Provide the [X, Y] coordinate of the cell's center where the given text is located.  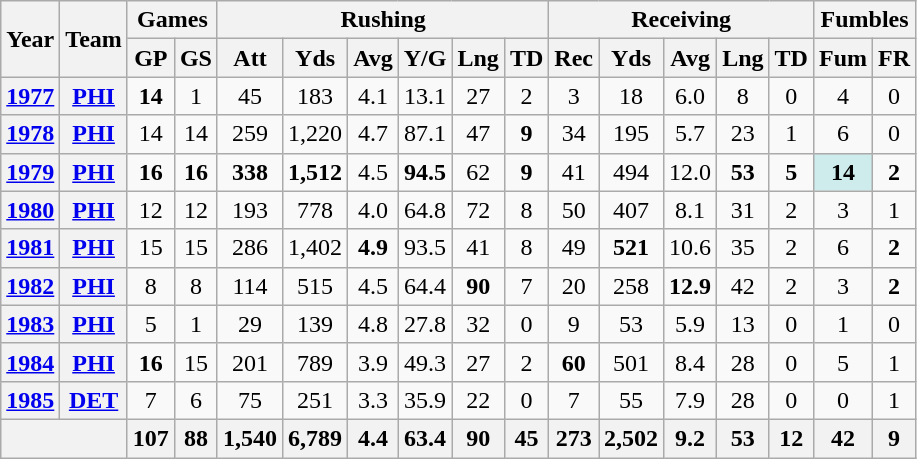
12.0 [690, 172]
7.9 [690, 400]
Rec [574, 58]
1981 [30, 248]
4.8 [374, 324]
49 [574, 248]
55 [632, 400]
Team [94, 39]
258 [632, 286]
1980 [30, 210]
22 [478, 400]
1983 [30, 324]
47 [478, 134]
1,402 [316, 248]
273 [574, 438]
88 [196, 438]
407 [632, 210]
2,502 [632, 438]
8.1 [690, 210]
23 [743, 134]
3.9 [374, 362]
1984 [30, 362]
13.1 [425, 96]
789 [316, 362]
501 [632, 362]
10.6 [690, 248]
FR [894, 58]
62 [478, 172]
494 [632, 172]
6.0 [690, 96]
60 [574, 362]
107 [150, 438]
1979 [30, 172]
Year [30, 39]
63.4 [425, 438]
20 [574, 286]
4.7 [374, 134]
4.9 [374, 248]
1,540 [250, 438]
94.5 [425, 172]
GP [150, 58]
87.1 [425, 134]
183 [316, 96]
50 [574, 210]
4.0 [374, 210]
4.1 [374, 96]
259 [250, 134]
35.9 [425, 400]
93.5 [425, 248]
32 [478, 324]
1982 [30, 286]
1,512 [316, 172]
64.4 [425, 286]
201 [250, 362]
Games [172, 20]
139 [316, 324]
13 [743, 324]
Receiving [682, 20]
1977 [30, 96]
29 [250, 324]
72 [478, 210]
GS [196, 58]
Att [250, 58]
114 [250, 286]
4 [842, 96]
193 [250, 210]
8.4 [690, 362]
778 [316, 210]
286 [250, 248]
12.9 [690, 286]
515 [316, 286]
Fumbles [864, 20]
64.8 [425, 210]
338 [250, 172]
35 [743, 248]
Y/G [425, 58]
31 [743, 210]
27.8 [425, 324]
Rushing [382, 20]
Fum [842, 58]
195 [632, 134]
251 [316, 400]
1,220 [316, 134]
5.7 [690, 134]
34 [574, 134]
75 [250, 400]
5.9 [690, 324]
DET [94, 400]
6,789 [316, 438]
3.3 [374, 400]
1985 [30, 400]
9.2 [690, 438]
4.4 [374, 438]
49.3 [425, 362]
18 [632, 96]
1978 [30, 134]
521 [632, 248]
